Return the (X, Y) coordinate for the center point of the cell that contains the specified text.  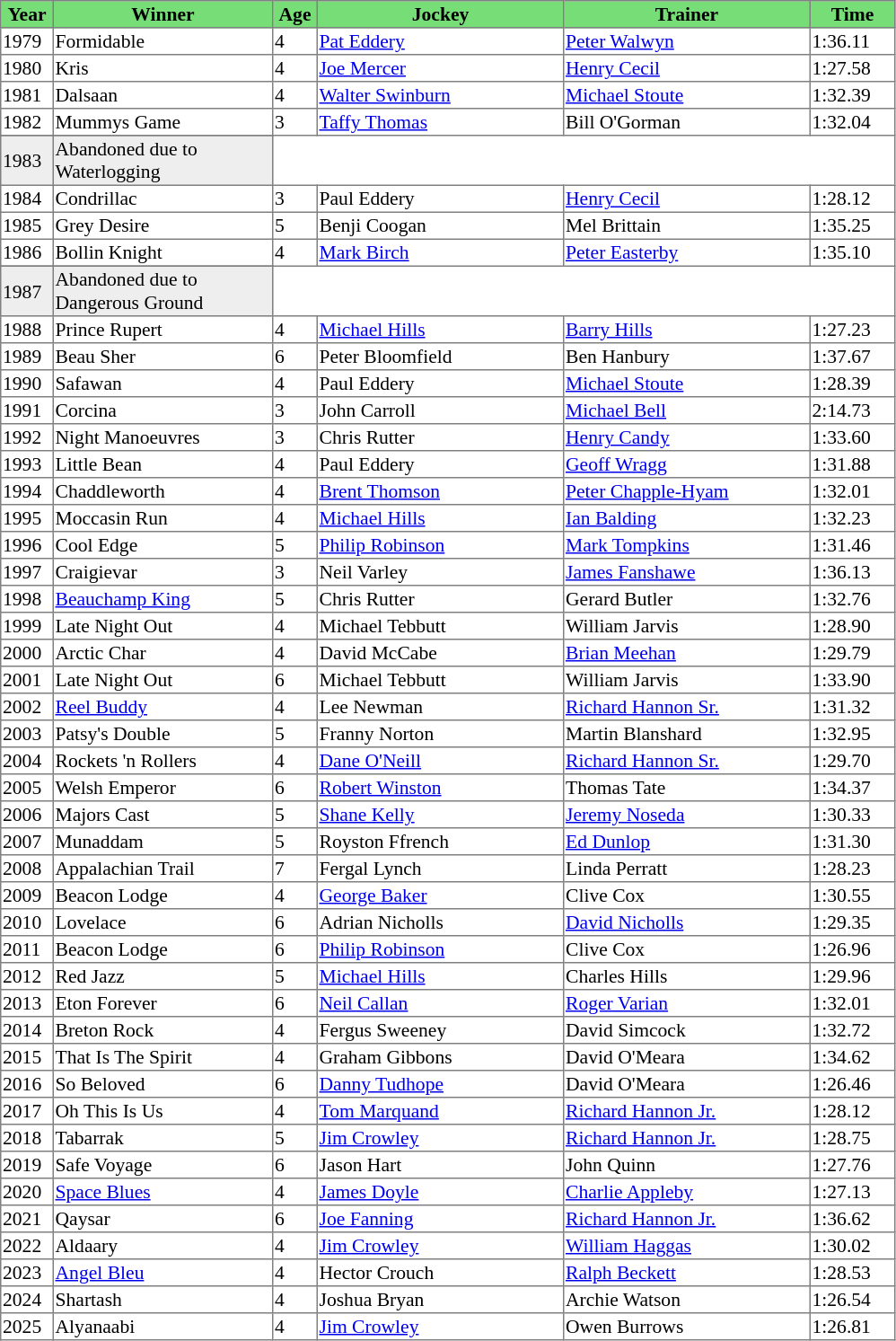
1993 (27, 464)
1:31.46 (852, 545)
1998 (27, 599)
1:27.13 (852, 1192)
1:26.81 (852, 1327)
That Is The Spirit (163, 1057)
1989 (27, 357)
1:27.23 (852, 330)
Appalachian Trail (163, 869)
1:36.62 (852, 1219)
Condrillac (163, 199)
Munaddam (163, 842)
Alyanaabi (163, 1327)
Patsy's Double (163, 734)
Ed Dunlop (687, 842)
1994 (27, 491)
Winner (163, 14)
Danny Tudhope (440, 1084)
Fergus Sweeney (440, 1030)
2023 (27, 1273)
Dalsaan (163, 95)
1:29.35 (852, 922)
1:26.54 (852, 1300)
1:28.23 (852, 869)
1991 (27, 410)
Archie Watson (687, 1300)
Joe Mercer (440, 68)
Royston Ffrench (440, 842)
Michael Bell (687, 410)
Reel Buddy (163, 707)
Tom Marquand (440, 1111)
2011 (27, 949)
Majors Cast (163, 815)
David Simcock (687, 1030)
Joe Fanning (440, 1219)
Taffy Thomas (440, 122)
Arctic Char (163, 653)
1:32.39 (852, 95)
2012 (27, 976)
1:31.30 (852, 842)
1984 (27, 199)
Gerard Butler (687, 599)
Pat Eddery (440, 41)
1:28.75 (852, 1138)
1:31.88 (852, 464)
Ian Balding (687, 518)
2017 (27, 1111)
Age (295, 14)
Martin Blanshard (687, 734)
John Carroll (440, 410)
Linda Perratt (687, 869)
1981 (27, 95)
1986 (27, 252)
1:33.60 (852, 437)
Chaddleworth (163, 491)
1:28.90 (852, 626)
2000 (27, 653)
1:29.96 (852, 976)
2022 (27, 1246)
1:34.62 (852, 1057)
Roger Varian (687, 1003)
Red Jazz (163, 976)
Brian Meehan (687, 653)
Corcina (163, 410)
Beau Sher (163, 357)
Thomas Tate (687, 788)
Graham Gibbons (440, 1057)
2016 (27, 1084)
Tabarrak (163, 1138)
So Beloved (163, 1084)
1:35.25 (852, 225)
1:36.13 (852, 572)
2008 (27, 869)
Barry Hills (687, 330)
1:32.76 (852, 599)
Kris (163, 68)
Aldaary (163, 1246)
2019 (27, 1165)
David Nicholls (687, 922)
Qaysar (163, 1219)
Hector Crouch (440, 1273)
1992 (27, 437)
Charles Hills (687, 976)
2021 (27, 1219)
Ralph Beckett (687, 1273)
Beauchamp King (163, 599)
2024 (27, 1300)
7 (295, 869)
Benji Coogan (440, 225)
Peter Chapple-Hyam (687, 491)
Safe Voyage (163, 1165)
Walter Swinburn (440, 95)
William Haggas (687, 1246)
Eton Forever (163, 1003)
1:32.72 (852, 1030)
Geoff Wragg (687, 464)
George Baker (440, 895)
Little Bean (163, 464)
Fergal Lynch (440, 869)
Angel Bleu (163, 1273)
1997 (27, 572)
1987 (27, 291)
Robert Winston (440, 788)
Oh This Is Us (163, 1111)
Charlie Appleby (687, 1192)
Adrian Nicholls (440, 922)
Brent Thomson (440, 491)
Welsh Emperor (163, 788)
James Doyle (440, 1192)
1:31.32 (852, 707)
Henry Candy (687, 437)
James Fanshawe (687, 572)
Jockey (440, 14)
1:30.33 (852, 815)
Abandoned due to Dangerous Ground (163, 291)
1983 (27, 161)
John Quinn (687, 1165)
Mark Birch (440, 252)
Mark Tompkins (687, 545)
Rockets 'n Rollers (163, 761)
Jeremy Noseda (687, 815)
2005 (27, 788)
Year (27, 14)
Dane O'Neill (440, 761)
1:32.95 (852, 734)
David McCabe (440, 653)
2009 (27, 895)
1980 (27, 68)
1988 (27, 330)
Moccasin Run (163, 518)
1985 (27, 225)
1:26.46 (852, 1084)
2010 (27, 922)
1:34.37 (852, 788)
2007 (27, 842)
1996 (27, 545)
Owen Burrows (687, 1327)
Bollin Knight (163, 252)
Cool Edge (163, 545)
1:30.02 (852, 1246)
2002 (27, 707)
1:26.96 (852, 949)
1999 (27, 626)
Neil Callan (440, 1003)
Safawan (163, 384)
1982 (27, 122)
Mummys Game (163, 122)
1:37.67 (852, 357)
2006 (27, 815)
Bill O'Gorman (687, 122)
1979 (27, 41)
1:35.10 (852, 252)
Breton Rock (163, 1030)
1:27.76 (852, 1165)
2020 (27, 1192)
1990 (27, 384)
Lovelace (163, 922)
Joshua Bryan (440, 1300)
Ben Hanbury (687, 357)
Shane Kelly (440, 815)
Jason Hart (440, 1165)
1:28.39 (852, 384)
1:29.79 (852, 653)
Time (852, 14)
1:30.55 (852, 895)
1:27.58 (852, 68)
Trainer (687, 14)
2014 (27, 1030)
1:32.04 (852, 122)
1995 (27, 518)
Peter Walwyn (687, 41)
2018 (27, 1138)
2015 (27, 1057)
Peter Bloomfield (440, 357)
Craigievar (163, 572)
2:14.73 (852, 410)
2003 (27, 734)
1:33.90 (852, 680)
Formidable (163, 41)
2013 (27, 1003)
Prince Rupert (163, 330)
Abandoned due to Waterlogging (163, 161)
Peter Easterby (687, 252)
Lee Newman (440, 707)
Franny Norton (440, 734)
1:28.53 (852, 1273)
1:32.23 (852, 518)
Shartash (163, 1300)
2001 (27, 680)
Mel Brittain (687, 225)
Grey Desire (163, 225)
2004 (27, 761)
Night Manoeuvres (163, 437)
2025 (27, 1327)
1:29.70 (852, 761)
1:36.11 (852, 41)
Space Blues (163, 1192)
Neil Varley (440, 572)
